Capture the cell that displays the provided text and extract its [X, Y] central coordinate. 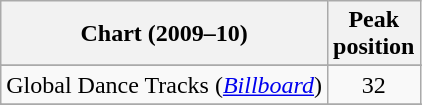
32 [374, 85]
Peakposition [374, 34]
Global Dance Tracks (Billboard) [164, 85]
Chart (2009–10) [164, 34]
